Provide the (x, y) coordinate of the cell's center where the given text is located.  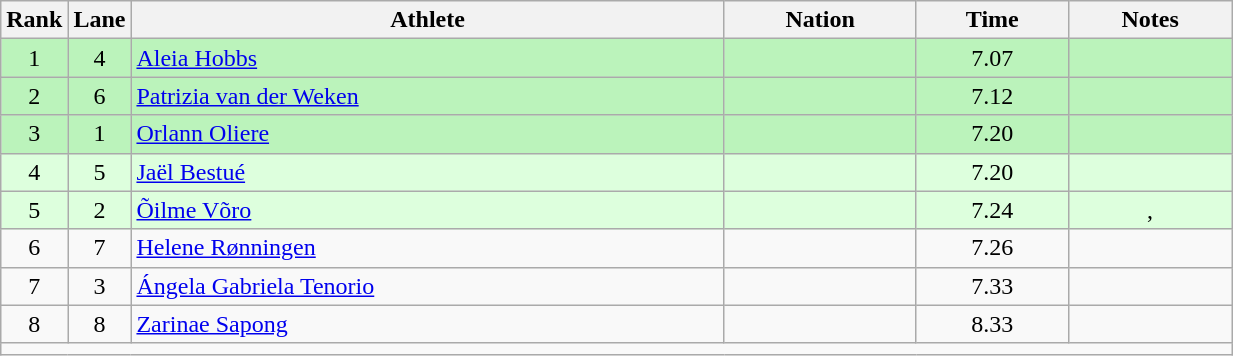
Lane (100, 20)
Orlann Oliere (428, 134)
7.26 (992, 248)
Nation (820, 20)
Õilme Võro (428, 210)
, (1150, 210)
8.33 (992, 324)
Patrizia van der Weken (428, 96)
7.24 (992, 210)
Ángela Gabriela Tenorio (428, 286)
Athlete (428, 20)
Time (992, 20)
7.07 (992, 58)
Notes (1150, 20)
Rank (34, 20)
Zarinae Sapong (428, 324)
7.12 (992, 96)
Jaël Bestué (428, 172)
Helene Rønningen (428, 248)
7.33 (992, 286)
Aleia Hobbs (428, 58)
